Detect which cell encompasses the target text, then output its (X, Y) center coordinate. 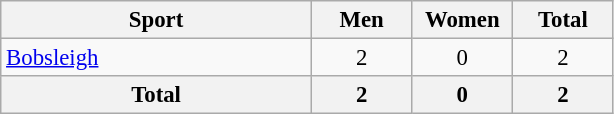
Women (462, 20)
Bobsleigh (156, 58)
Men (362, 20)
Sport (156, 20)
